Locate the cell with the specified text and output its (x, y) center coordinate. 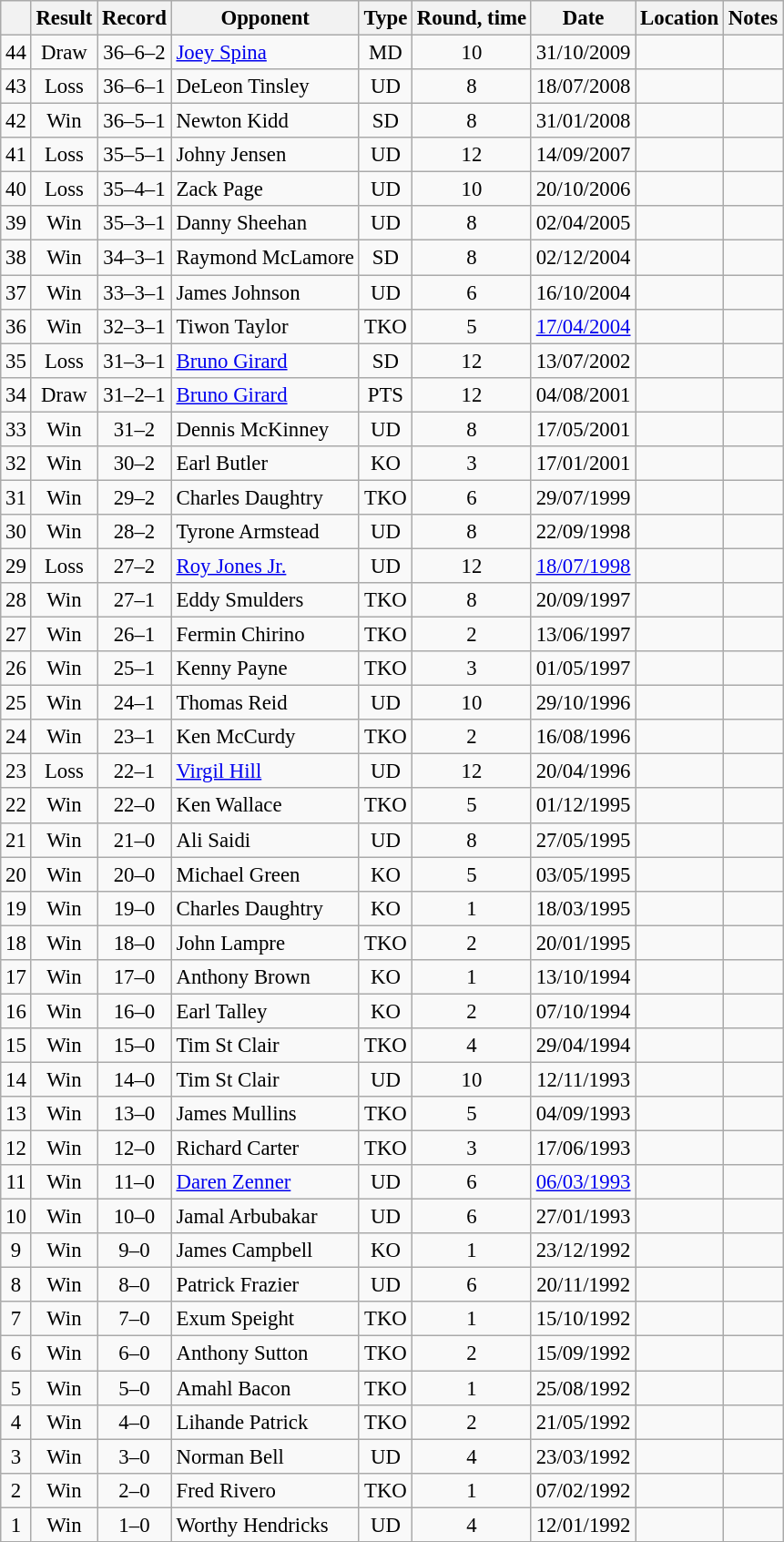
Johny Jensen (265, 155)
16–0 (135, 1011)
27–1 (135, 600)
38 (16, 258)
Virgil Hill (265, 771)
Zack Page (265, 189)
Earl Talley (265, 1011)
Notes (752, 18)
22–0 (135, 806)
Worthy Hendricks (265, 1525)
6–0 (135, 1353)
02/12/2004 (583, 258)
27–2 (135, 566)
22–1 (135, 771)
34–3–1 (135, 258)
James Johnson (265, 292)
28 (16, 600)
20/10/2006 (583, 189)
MD (385, 53)
25 (16, 703)
33–3–1 (135, 292)
Patrick Frazier (265, 1285)
18 (16, 943)
19–0 (135, 908)
Joey Spina (265, 53)
18/03/1995 (583, 908)
Jamal Arbubakar (265, 1217)
3–0 (135, 1456)
36–6–1 (135, 87)
11–0 (135, 1182)
Raymond McLamore (265, 258)
29 (16, 566)
9 (16, 1251)
13/07/2002 (583, 361)
29/10/1996 (583, 703)
Ali Saidi (265, 840)
12/01/1992 (583, 1525)
Tiwon Taylor (265, 326)
8–0 (135, 1285)
Danny Sheehan (265, 223)
36–5–1 (135, 121)
44 (16, 53)
39 (16, 223)
13 (16, 1114)
Thomas Reid (265, 703)
32–3–1 (135, 326)
Lihande Patrick (265, 1422)
06/03/1993 (583, 1182)
Eddy Smulders (265, 600)
24–1 (135, 703)
11 (16, 1182)
Earl Butler (265, 464)
10–0 (135, 1217)
29–2 (135, 497)
20–0 (135, 874)
35 (16, 361)
07/10/1994 (583, 1011)
13/06/1997 (583, 635)
Daren Zenner (265, 1182)
42 (16, 121)
43 (16, 87)
Roy Jones Jr. (265, 566)
Opponent (265, 18)
Fred Rivero (265, 1490)
Date (583, 18)
15–0 (135, 1046)
24 (16, 737)
John Lampre (265, 943)
25/08/1992 (583, 1388)
21 (16, 840)
35–5–1 (135, 155)
Kenny Payne (265, 669)
19 (16, 908)
17 (16, 977)
31–2 (135, 429)
25–1 (135, 669)
17/06/1993 (583, 1149)
35–3–1 (135, 223)
36 (16, 326)
37 (16, 292)
Michael Green (265, 874)
18–0 (135, 943)
40 (16, 189)
02/04/2005 (583, 223)
18/07/2008 (583, 87)
Ken Wallace (265, 806)
7 (16, 1320)
31–2–1 (135, 394)
Fermin Chirino (265, 635)
34 (16, 394)
15/10/1992 (583, 1320)
17/05/2001 (583, 429)
31–3–1 (135, 361)
20/01/1995 (583, 943)
Tyrone Armstead (265, 532)
22 (16, 806)
16 (16, 1011)
22/09/1998 (583, 532)
13/10/1994 (583, 977)
16/08/1996 (583, 737)
21/05/1992 (583, 1422)
Anthony Brown (265, 977)
Richard Carter (265, 1149)
15/09/1992 (583, 1353)
23 (16, 771)
1–0 (135, 1525)
Ken McCurdy (265, 737)
29/07/1999 (583, 497)
04/08/2001 (583, 394)
30 (16, 532)
Amahl Bacon (265, 1388)
27 (16, 635)
James Mullins (265, 1114)
33 (16, 429)
15 (16, 1046)
14 (16, 1079)
PTS (385, 394)
Round, time (472, 18)
16/10/2004 (583, 292)
2–0 (135, 1490)
DeLeon Tinsley (265, 87)
31 (16, 497)
20/04/1996 (583, 771)
28–2 (135, 532)
32 (16, 464)
23/03/1992 (583, 1456)
23/12/1992 (583, 1251)
20/09/1997 (583, 600)
Exum Speight (265, 1320)
9–0 (135, 1251)
36–6–2 (135, 53)
20/11/1992 (583, 1285)
Type (385, 18)
41 (16, 155)
31/10/2009 (583, 53)
Record (135, 18)
Location (679, 18)
17/01/2001 (583, 464)
5–0 (135, 1388)
26–1 (135, 635)
21–0 (135, 840)
23–1 (135, 737)
07/02/1992 (583, 1490)
Newton Kidd (265, 121)
26 (16, 669)
01/12/1995 (583, 806)
03/05/1995 (583, 874)
7–0 (135, 1320)
35–4–1 (135, 189)
30–2 (135, 464)
17/04/2004 (583, 326)
Result (64, 18)
31/01/2008 (583, 121)
12/11/1993 (583, 1079)
17–0 (135, 977)
29/04/1994 (583, 1046)
14/09/2007 (583, 155)
Anthony Sutton (265, 1353)
27/01/1993 (583, 1217)
12–0 (135, 1149)
Norman Bell (265, 1456)
18/07/1998 (583, 566)
Dennis McKinney (265, 429)
4–0 (135, 1422)
14–0 (135, 1079)
04/09/1993 (583, 1114)
27/05/1995 (583, 840)
13–0 (135, 1114)
01/05/1997 (583, 669)
James Campbell (265, 1251)
20 (16, 874)
